Provide the (x, y) coordinate of the cell's center where the given text is located.  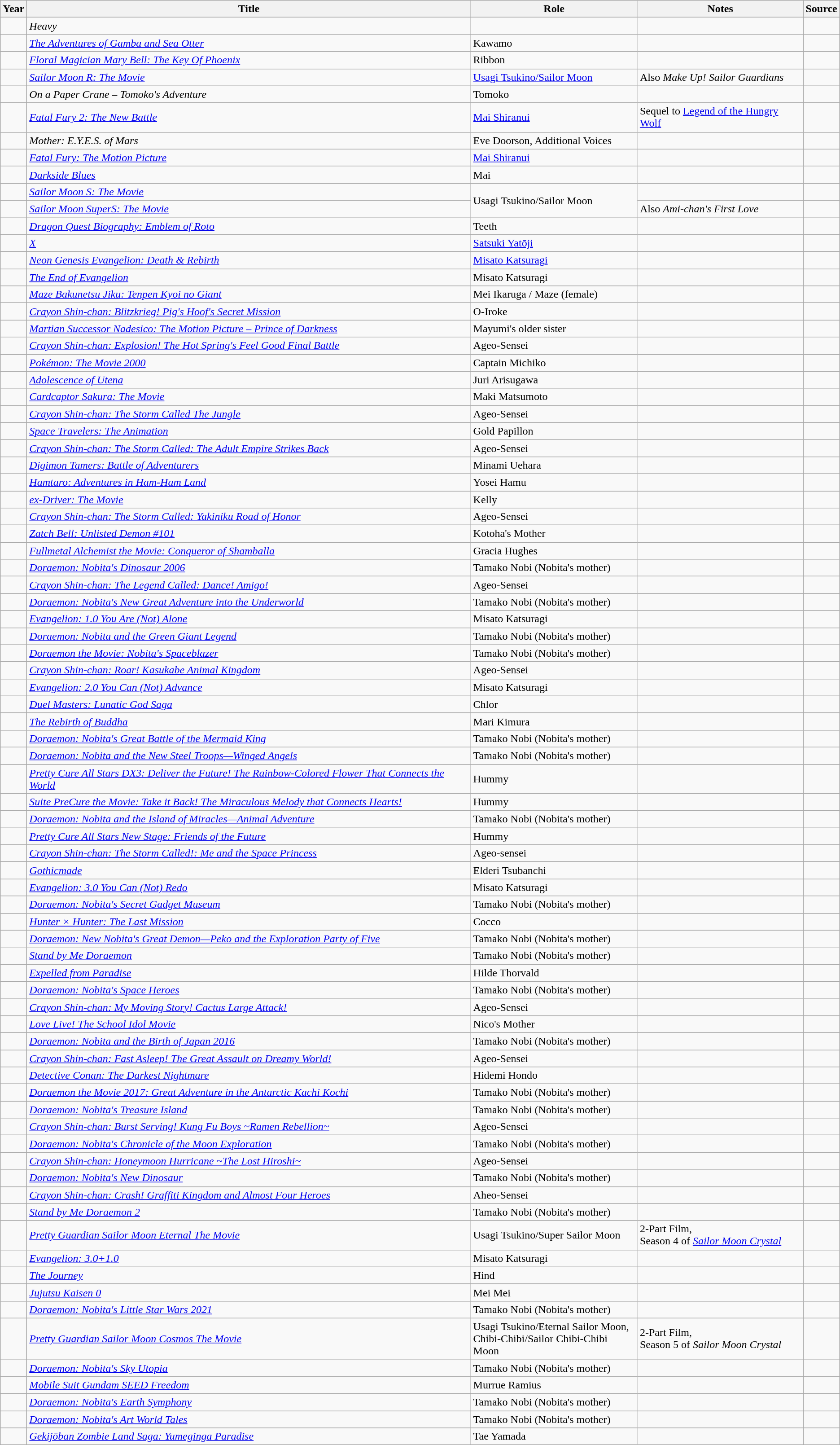
Gothicmade (249, 870)
Sailor Moon S: The Movie (249, 192)
Pretty Guardian Sailor Moon Cosmos The Movie (249, 1339)
Crayon Shin-chan: The Storm Called The Jungle (249, 414)
Neon Genesis Evangelion: Death & Rebirth (249, 260)
Pokémon: The Movie 2000 (249, 363)
Doraemon: Nobita's Dinosaur 2006 (249, 568)
Yosei Hamu (554, 482)
Captain Michiko (554, 363)
Kotoha's Mother (554, 534)
Crayon Shin-chan: The Storm Called!: Me and the Space Princess (249, 853)
Floral Magician Mary Bell: The Key Of Phoenix (249, 60)
O-Iroke (554, 312)
Hind (554, 1275)
Doraemon: Nobita's Sky Utopia (249, 1368)
Also Make Up! Sailor Guardians (720, 77)
Sailor Moon SuperS: The Movie (249, 209)
Crayon Shin-chan: Crash! Graffiti Kingdom and Almost Four Heroes (249, 1195)
Kelly (554, 500)
Pretty Cure All Stars DX3: Deliver the Future! The Rainbow-Colored Flower That Connects the World (249, 778)
Maze Bakunetsu Jiku: Tenpen Kyoi no Giant (249, 294)
Doraemon: Nobita and the Green Giant Legend (249, 636)
Mai (554, 175)
Stand by Me Doraemon (249, 956)
Doraemon: Nobita and the New Steel Troops—Winged Angels (249, 755)
Cocco (554, 922)
Mother: E.Y.E.S. of Mars (249, 141)
Darkside Blues (249, 175)
Juri Arisugawa (554, 380)
Crayon Shin-chan: My Moving Story! Cactus Large Attack! (249, 1007)
Hidemi Hondo (554, 1076)
Zatch Bell: Unlisted Demon #101 (249, 534)
Mari Kimura (554, 721)
Evangelion: 2.0 You Can (Not) Advance (249, 687)
Ribbon (554, 60)
Pretty Cure All Stars New Stage: Friends of the Future (249, 836)
2-Part Film,Season 5 of Sailor Moon Crystal (720, 1339)
Crayon Shin-chan: Blitzkrieg! Pig's Hoof's Secret Mission (249, 312)
Maki Matsumoto (554, 397)
Fullmetal Alchemist the Movie: Conqueror of Shamballa (249, 551)
Jujutsu Kaisen 0 (249, 1292)
Satsuki Yatōji (554, 243)
Role (554, 9)
Digimon Tamers: Battle of Adventurers (249, 465)
Crayon Shin-chan: Honeymoon Hurricane ~The Lost Hiroshi~ (249, 1161)
Doraemon the Movie 2017: Great Adventure in the Antarctic Kachi Kochi (249, 1093)
Mei Mei (554, 1292)
Adolescence of Utena (249, 380)
Doraemon: Nobita's Great Battle of the Mermaid King (249, 738)
Doraemon: Nobita and the Birth of Japan 2016 (249, 1041)
Fatal Fury 2: The New Battle (249, 118)
2-Part Film,Season 4 of Sailor Moon Crystal (720, 1235)
Fatal Fury: The Motion Picture (249, 158)
Gold Papillon (554, 431)
Doraemon: Nobita and the Island of Miracles—Animal Adventure (249, 819)
On a Paper Crane – Tomoko's Adventure (249, 94)
Tae Yamada (554, 1436)
Sailor Moon R: The Movie (249, 77)
Aheo-Sensei (554, 1195)
Minami Uehara (554, 465)
Crayon Shin-chan: Burst Serving! Kung Fu Boys ~Ramen Rebellion~ (249, 1127)
Evangelion: 1.0 You Are (Not) Alone (249, 619)
Notes (720, 9)
Expelled from Paradise (249, 973)
Doraemon the Movie: Nobita's Spaceblazer (249, 653)
Title (249, 9)
Evangelion: 3.0+1.0 (249, 1258)
Source (821, 9)
Eve Doorson, Additional Voices (554, 141)
Crayon Shin-chan: The Legend Called: Dance! Amigo! (249, 585)
Hunter × Hunter: The Last Mission (249, 922)
Doraemon: Nobita's Space Heroes (249, 990)
Crayon Shin-chan: The Storm Called: The Adult Empire Strikes Back (249, 448)
Love Live! The School Idol Movie (249, 1024)
Doraemon: Nobita's Chronicle of the Moon Exploration (249, 1144)
Doraemon: Nobita's Secret Gadget Museum (249, 905)
Hilde Thorvald (554, 973)
Cardcaptor Sakura: The Movie (249, 397)
Doraemon: Nobita's New Great Adventure into the Underworld (249, 602)
Mobile Suit Gundam SEED Freedom (249, 1385)
Doraemon: New Nobita's Great Demon—Peko and the Exploration Party of Five (249, 939)
Stand by Me Doraemon 2 (249, 1212)
Duel Masters: Lunatic God Saga (249, 704)
Detective Conan: The Darkest Nightmare (249, 1076)
Nico's Mother (554, 1024)
Crayon Shin-chan: Roar! Kasukabe Animal Kingdom (249, 670)
Kawamo (554, 43)
Pretty Guardian Sailor Moon Eternal The Movie (249, 1235)
Space Travelers: The Animation (249, 431)
Sequel to Legend of the Hungry Wolf (720, 118)
Suite PreCure the Movie: Take it Back! The Miraculous Melody that Connects Hearts! (249, 802)
The Journey (249, 1275)
Doraemon: Nobita's Art World Tales (249, 1419)
Mayumi's older sister (554, 329)
Crayon Shin-chan: The Storm Called: Yakiniku Road of Honor (249, 517)
Evangelion: 3.0 You Can (Not) Redo (249, 887)
The Adventures of Gamba and Sea Otter (249, 43)
Gracia Hughes (554, 551)
Heavy (249, 26)
Doraemon: Nobita's Treasure Island (249, 1110)
Mei Ikaruga / Maze (female) (554, 294)
Crayon Shin-chan: Fast Asleep! The Great Assault on Dreamy World! (249, 1058)
Also Ami-chan's First Love (720, 209)
Martian Successor Nadesico: The Motion Picture – Prince of Darkness (249, 329)
Crayon Shin-chan: Explosion! The Hot Spring's Feel Good Final Battle (249, 346)
Doraemon: Nobita's Earth Symphony (249, 1402)
The Rebirth of Buddha (249, 721)
Usagi Tsukino/Eternal Sailor Moon,Chibi-Chibi/Sailor Chibi-Chibi Moon (554, 1339)
Usagi Tsukino/Super Sailor Moon (554, 1235)
ex-Driver: The Movie (249, 500)
Dragon Quest Biography: Emblem of Roto (249, 226)
Elderi Tsubanchi (554, 870)
Ageo-sensei (554, 853)
Chlor (554, 704)
The End of Evangelion (249, 277)
Year (13, 9)
Gekijōban Zombie Land Saga: Yumeginga Paradise (249, 1436)
Doraemon: Nobita's New Dinosaur (249, 1178)
Hamtaro: Adventures in Ham-Ham Land (249, 482)
Murrue Ramius (554, 1385)
X (249, 243)
Teeth (554, 226)
Tomoko (554, 94)
Doraemon: Nobita's Little Star Wars 2021 (249, 1309)
